Return (X, Y) of the center of cell containing provided text 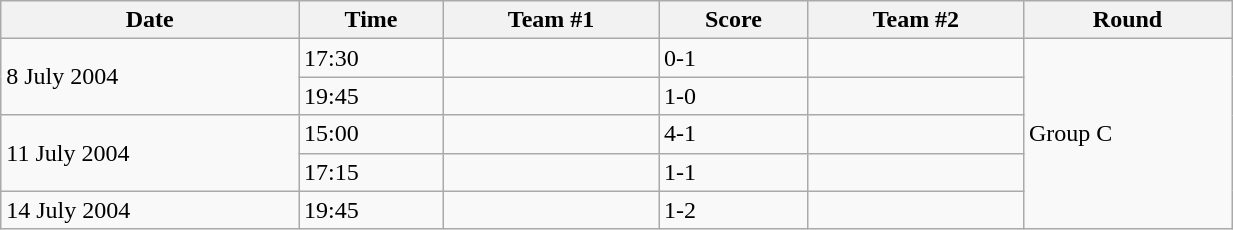
4-1 (734, 134)
Time (372, 20)
17:15 (372, 172)
Score (734, 20)
1-1 (734, 172)
0-1 (734, 58)
Team #2 (916, 20)
11 July 2004 (150, 153)
17:30 (372, 58)
Date (150, 20)
8 July 2004 (150, 77)
1-2 (734, 210)
Team #1 (552, 20)
Group C (1127, 134)
1-0 (734, 96)
Round (1127, 20)
15:00 (372, 134)
14 July 2004 (150, 210)
